Find where the given text appears and provide that cell's center as (x, y) coordinate. 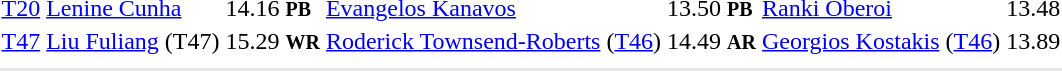
Roderick Townsend-Roberts (T46) (493, 41)
Georgios Kostakis (T46) (880, 41)
14.49 AR (712, 41)
T47 (21, 41)
13.89 (1034, 41)
15.29 WR (272, 41)
Liu Fuliang (T47) (133, 41)
